For the text-containing cell, return its midpoint in (X, Y) coordinate format. 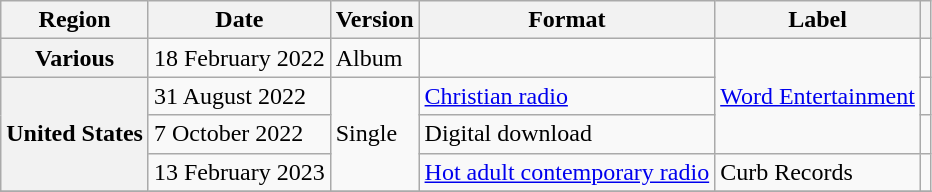
Format (567, 20)
Word Entertainment (818, 96)
Curb Records (818, 172)
Date (239, 20)
Various (75, 58)
Single (374, 134)
Digital download (567, 134)
Label (818, 20)
7 October 2022 (239, 134)
Album (374, 58)
Hot adult contemporary radio (567, 172)
Version (374, 20)
United States (75, 134)
13 February 2023 (239, 172)
Region (75, 20)
31 August 2022 (239, 96)
18 February 2022 (239, 58)
Christian radio (567, 96)
